Determine the (x, y) coordinate at the center of the cell enclosing the given text.  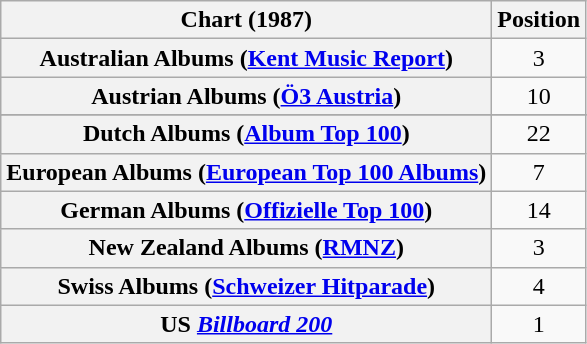
14 (539, 210)
US Billboard 200 (246, 324)
Chart (1987) (246, 20)
New Zealand Albums (RMNZ) (246, 248)
Position (539, 20)
Swiss Albums (Schweizer Hitparade) (246, 286)
22 (539, 134)
Austrian Albums (Ö3 Austria) (246, 96)
7 (539, 172)
4 (539, 286)
1 (539, 324)
Australian Albums (Kent Music Report) (246, 58)
Dutch Albums (Album Top 100) (246, 134)
European Albums (European Top 100 Albums) (246, 172)
German Albums (Offizielle Top 100) (246, 210)
10 (539, 96)
